Identify which cell holds the provided text, then report its [x, y] central coordinate. 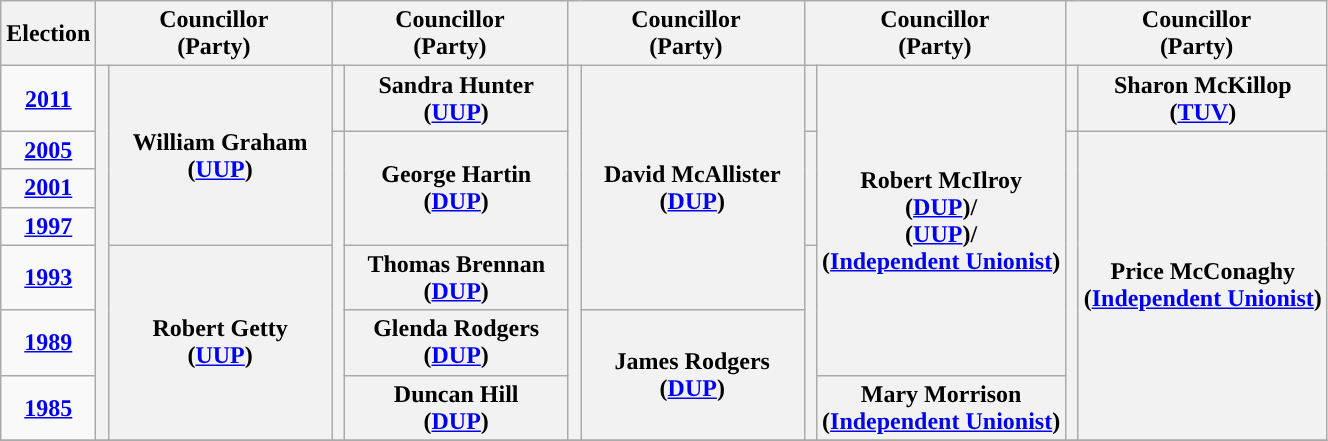
George Hartin (DUP) [456, 188]
2001 [48, 188]
Election [48, 34]
2005 [48, 150]
Robert Getty (UUP) [220, 342]
Sharon McKillop (TUV) [1202, 98]
William Graham (UUP) [220, 156]
David McAllister (DUP) [692, 188]
Thomas Brennan (DUP) [456, 278]
Price McConaghy (Independent Unionist) [1202, 286]
1985 [48, 408]
1997 [48, 226]
James Rodgers (DUP) [692, 375]
Glenda Rodgers (DUP) [456, 342]
Mary Morrison (Independent Unionist) [942, 408]
Duncan Hill (DUP) [456, 408]
1993 [48, 278]
Sandra Hunter (UUP) [456, 98]
2011 [48, 98]
1989 [48, 342]
Robert McIlroy (DUP)/ (UUP)/ (Independent Unionist) [942, 220]
